Capture the cell that displays the provided text and extract its [X, Y] central coordinate. 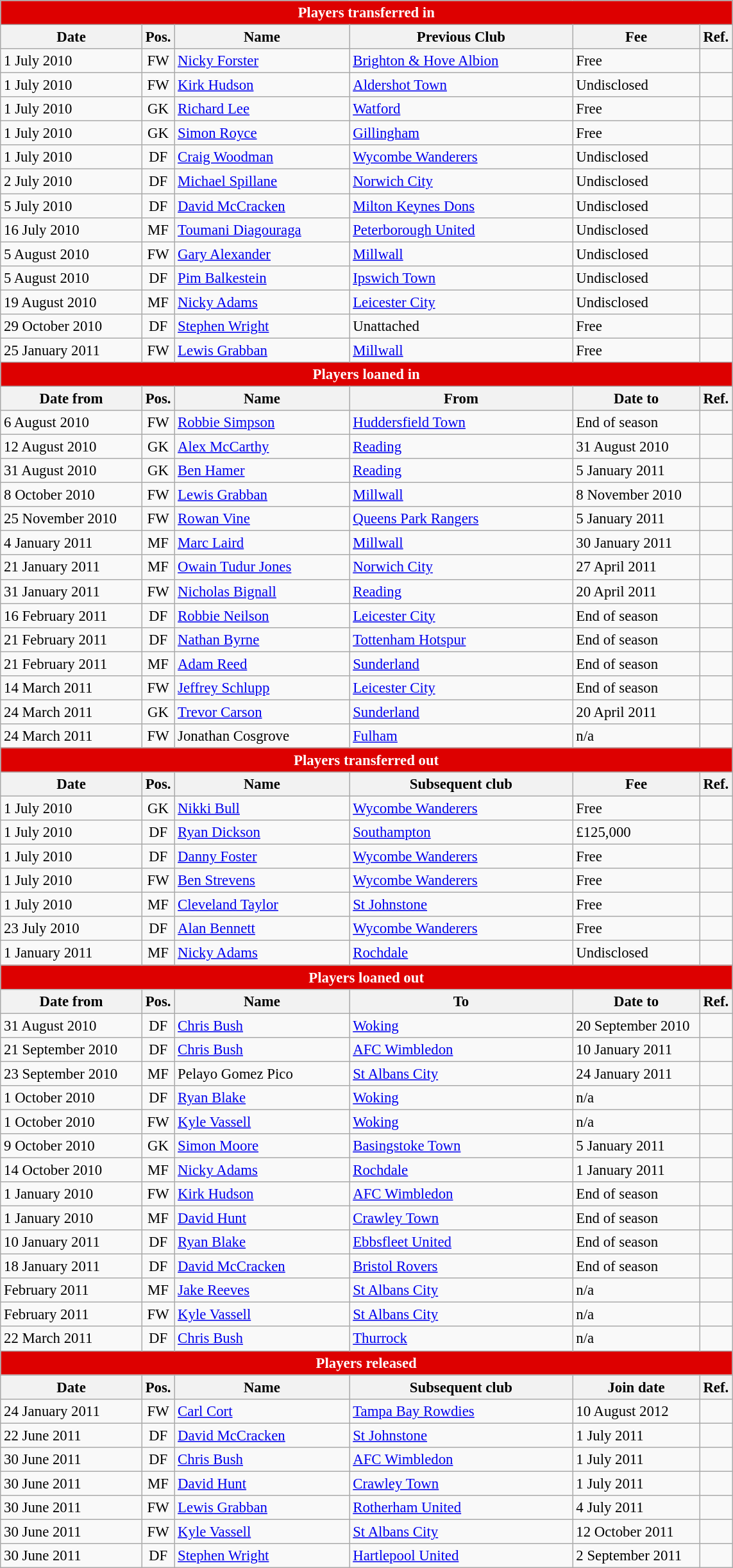
Previous Club [461, 37]
Ben Hamer [262, 471]
Nicholas Bignall [262, 591]
Bristol Rovers [461, 1267]
£125,000 [636, 832]
21 September 2010 [72, 1049]
20 September 2010 [636, 1025]
Join date [636, 1387]
Players transferred out [367, 760]
29 October 2010 [72, 326]
2 September 2011 [636, 1556]
Rotherham United [461, 1508]
4 July 2011 [636, 1508]
9 October 2010 [72, 1146]
Carl Cort [262, 1411]
Players transferred in [367, 13]
Owain Tudur Jones [262, 568]
Richard Lee [262, 109]
Basingstoke Town [461, 1146]
Jonathan Cosgrove [262, 736]
Pim Balkestein [262, 278]
Robbie Neilson [262, 616]
8 November 2010 [636, 495]
Trevor Carson [262, 712]
22 March 2011 [72, 1339]
Alex McCarthy [262, 447]
Ipswich Town [461, 278]
Alan Bennett [262, 929]
6 August 2010 [72, 423]
16 July 2010 [72, 230]
Players loaned in [367, 375]
16 February 2011 [72, 616]
Nicky Forster [262, 61]
25 November 2010 [72, 519]
Ryan Dickson [262, 832]
19 August 2010 [72, 302]
Ebbsfleet United [461, 1242]
25 January 2011 [72, 350]
8 October 2010 [72, 495]
Players loaned out [367, 977]
21 January 2011 [72, 568]
Southampton [461, 832]
30 January 2011 [636, 543]
Ben Strevens [262, 881]
14 March 2011 [72, 688]
2 July 2010 [72, 181]
Nikki Bull [262, 809]
Toumani Diagouraga [262, 230]
Gillingham [461, 133]
Fulham [461, 736]
Peterborough United [461, 230]
Simon Royce [262, 133]
Jeffrey Schlupp [262, 688]
31 January 2011 [72, 591]
From [461, 398]
Aldershot Town [461, 85]
Rowan Vine [262, 519]
Hartlepool United [461, 1556]
12 October 2011 [636, 1531]
27 April 2011 [636, 568]
Robbie Simpson [262, 423]
23 July 2010 [72, 929]
Jake Reeves [262, 1290]
Players released [367, 1363]
Watford [461, 109]
22 June 2011 [72, 1435]
Unattached [461, 326]
12 August 2010 [72, 447]
Pelayo Gomez Pico [262, 1074]
14 October 2010 [72, 1170]
Marc Laird [262, 543]
Michael Spillane [262, 181]
Brighton & Hove Albion [461, 61]
Craig Woodman [262, 157]
10 August 2012 [636, 1411]
Danny Foster [262, 857]
Milton Keynes Dons [461, 206]
4 January 2011 [72, 543]
Thurrock [461, 1339]
5 July 2010 [72, 206]
To [461, 1001]
Simon Moore [262, 1146]
Cleveland Taylor [262, 905]
Huddersfield Town [461, 423]
Queens Park Rangers [461, 519]
Gary Alexander [262, 254]
18 January 2011 [72, 1267]
Tottenham Hotspur [461, 639]
Tampa Bay Rowdies [461, 1411]
Nathan Byrne [262, 639]
Adam Reed [262, 664]
23 September 2010 [72, 1074]
